Output the [x, y] coordinate of the center of the cell containing the given text.  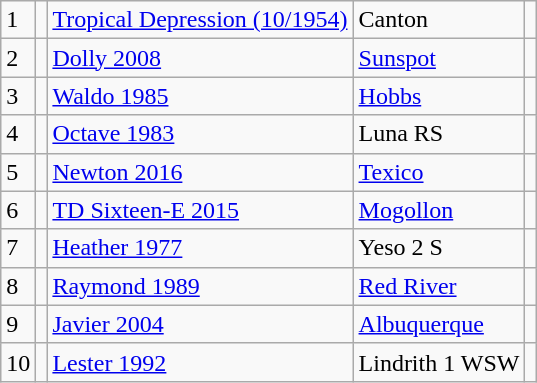
6 [18, 210]
Hobbs [439, 96]
Texico [439, 172]
10 [18, 362]
1 [18, 20]
Waldo 1985 [200, 96]
Albuquerque [439, 324]
2 [18, 58]
Yeso 2 S [439, 248]
4 [18, 134]
Lester 1992 [200, 362]
Tropical Depression (10/1954) [200, 20]
7 [18, 248]
Javier 2004 [200, 324]
Heather 1977 [200, 248]
Raymond 1989 [200, 286]
TD Sixteen-E 2015 [200, 210]
Lindrith 1 WSW [439, 362]
Luna RS [439, 134]
Newton 2016 [200, 172]
Octave 1983 [200, 134]
5 [18, 172]
8 [18, 286]
3 [18, 96]
Dolly 2008 [200, 58]
Red River [439, 286]
Canton [439, 20]
Mogollon [439, 210]
9 [18, 324]
Sunspot [439, 58]
